Provide the (X, Y) coordinate of the cell's center where the given text is located.  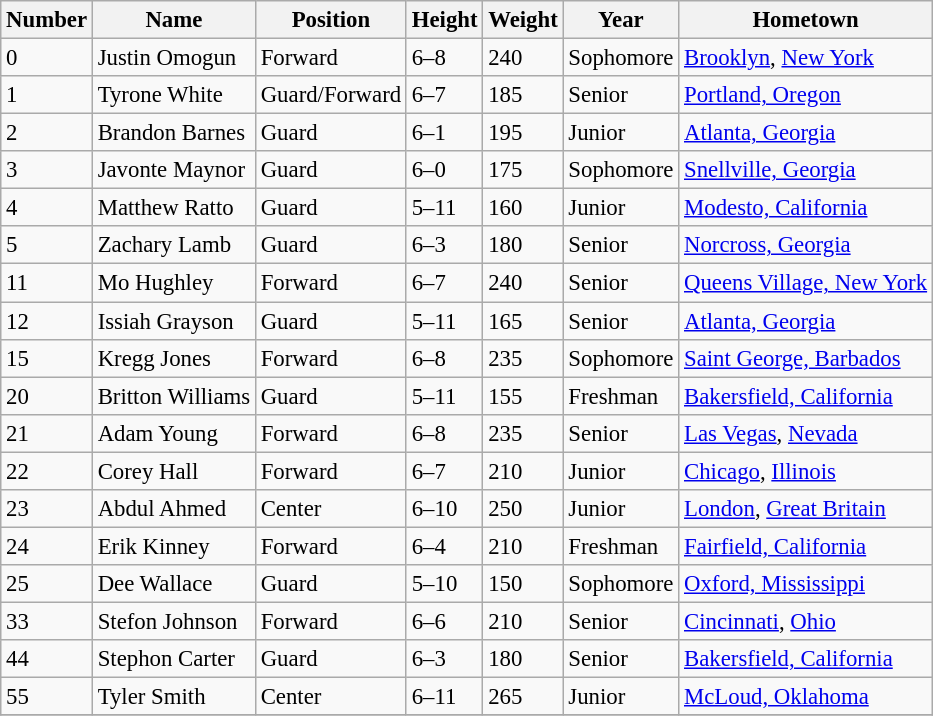
Height (444, 20)
Tyler Smith (174, 697)
Mo Hughley (174, 283)
Tyrone White (174, 95)
6–4 (444, 546)
Abdul Ahmed (174, 509)
150 (523, 584)
Fairfield, California (806, 546)
44 (47, 659)
Corey Hall (174, 471)
McLoud, Oklahoma (806, 697)
Weight (523, 20)
0 (47, 58)
25 (47, 584)
Brandon Barnes (174, 133)
24 (47, 546)
6–11 (444, 697)
Cincinnati, Ohio (806, 621)
6–0 (444, 170)
Kregg Jones (174, 358)
Guard/Forward (330, 95)
12 (47, 321)
265 (523, 697)
Las Vegas, Nevada (806, 433)
Zachary Lamb (174, 245)
185 (523, 95)
Name (174, 20)
11 (47, 283)
Stefon Johnson (174, 621)
165 (523, 321)
23 (47, 509)
Saint George, Barbados (806, 358)
Hometown (806, 20)
Chicago, Illinois (806, 471)
33 (47, 621)
Erik Kinney (174, 546)
Modesto, California (806, 208)
Britton Williams (174, 396)
Brooklyn, New York (806, 58)
160 (523, 208)
155 (523, 396)
20 (47, 396)
6–6 (444, 621)
21 (47, 433)
15 (47, 358)
2 (47, 133)
175 (523, 170)
Oxford, Mississippi (806, 584)
3 (47, 170)
1 (47, 95)
5–10 (444, 584)
Issiah Grayson (174, 321)
195 (523, 133)
5 (47, 245)
6–10 (444, 509)
Portland, Oregon (806, 95)
Matthew Ratto (174, 208)
Dee Wallace (174, 584)
55 (47, 697)
Norcross, Georgia (806, 245)
Adam Young (174, 433)
Year (621, 20)
London, Great Britain (806, 509)
Javonte Maynor (174, 170)
4 (47, 208)
6–1 (444, 133)
250 (523, 509)
Position (330, 20)
Justin Omogun (174, 58)
Number (47, 20)
Queens Village, New York (806, 283)
Snellville, Georgia (806, 170)
22 (47, 471)
Stephon Carter (174, 659)
